Capture the cell that displays the provided text and extract its (X, Y) central coordinate. 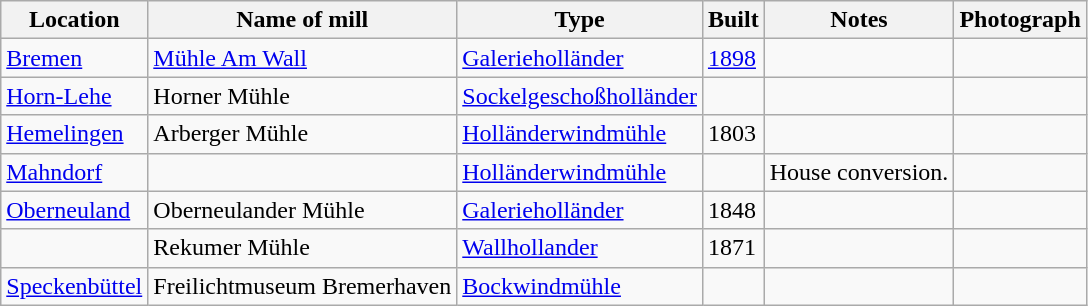
Speckenbüttel (74, 286)
Arberger Mühle (302, 134)
1871 (733, 248)
Bockwindmühle (580, 286)
1898 (733, 58)
Freilichtmuseum Bremerhaven (302, 286)
Mahndorf (74, 172)
Built (733, 20)
Bremen (74, 58)
Type (580, 20)
Rekumer Mühle (302, 248)
Name of mill (302, 20)
1848 (733, 210)
Location (74, 20)
House conversion. (859, 172)
Hemelingen (74, 134)
Oberneulander Mühle (302, 210)
Photograph (1020, 20)
Horn-Lehe (74, 96)
Wallhollander (580, 248)
Sockelgeschoßholländer (580, 96)
Horner Mühle (302, 96)
Oberneuland (74, 210)
Notes (859, 20)
1803 (733, 134)
Mühle Am Wall (302, 58)
